Scan for the cell matching the given text and deliver its [x, y] coordinate at center. 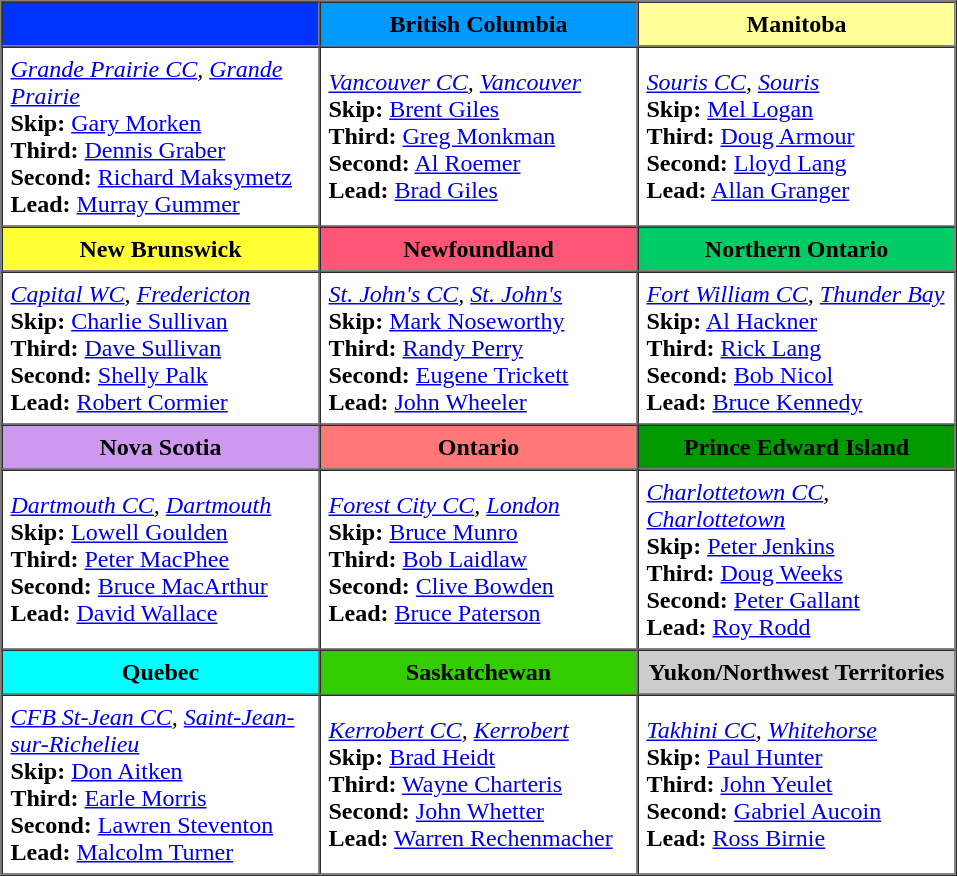
Charlottetown CC, CharlottetownSkip: Peter Jenkins Third: Doug Weeks Second: Peter Gallant Lead: Roy Rodd [797, 560]
Takhini CC, WhitehorseSkip: Paul Hunter Third: John Yeulet Second: Gabriel Aucoin Lead: Ross Birnie [797, 784]
Kerrobert CC, KerrobertSkip: Brad Heidt Third: Wayne Charteris Second: John Whetter Lead: Warren Rechenmacher [479, 784]
Manitoba [797, 24]
St. John's CC, St. John'sSkip: Mark Noseworthy Third: Randy Perry Second: Eugene Trickett Lead: John Wheeler [479, 348]
Yukon/Northwest Territories [797, 672]
British Columbia [479, 24]
Dartmouth CC, DartmouthSkip: Lowell Goulden Third: Peter MacPhee Second: Bruce MacArthur Lead: David Wallace [161, 560]
Souris CC, SourisSkip: Mel Logan Third: Doug Armour Second: Lloyd Lang Lead: Allan Granger [797, 136]
CFB St-Jean CC, Saint-Jean-sur-RichelieuSkip: Don Aitken Third: Earle Morris Second: Lawren Steventon Lead: Malcolm Turner [161, 784]
Newfoundland [479, 248]
Northern Ontario [797, 248]
Saskatchewan [479, 672]
Vancouver CC, VancouverSkip: Brent Giles Third: Greg Monkman Second: Al Roemer Lead: Brad Giles [479, 136]
Fort William CC, Thunder BaySkip: Al Hackner Third: Rick Lang Second: Bob Nicol Lead: Bruce Kennedy [797, 348]
New Brunswick [161, 248]
Prince Edward Island [797, 446]
Ontario [479, 446]
Quebec [161, 672]
Nova Scotia [161, 446]
Grande Prairie CC, Grande PrairieSkip: Gary Morken Third: Dennis Graber Second: Richard Maksymetz Lead: Murray Gummer [161, 136]
Capital WC, FrederictonSkip: Charlie Sullivan Third: Dave Sullivan Second: Shelly Palk Lead: Robert Cormier [161, 348]
Forest City CC, LondonSkip: Bruce Munro Third: Bob Laidlaw Second: Clive Bowden Lead: Bruce Paterson [479, 560]
